For the text-containing cell, return its midpoint in [x, y] coordinate format. 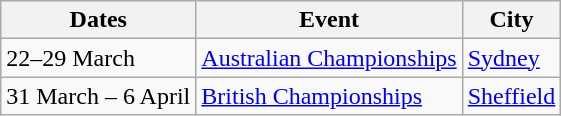
City [512, 20]
31 March – 6 April [98, 96]
British Championships [329, 96]
Sydney [512, 58]
Event [329, 20]
Dates [98, 20]
22–29 March [98, 58]
Sheffield [512, 96]
Australian Championships [329, 58]
